Pinpoint the cell where the given text exists, returning its (x, y) midpoint coordinate. 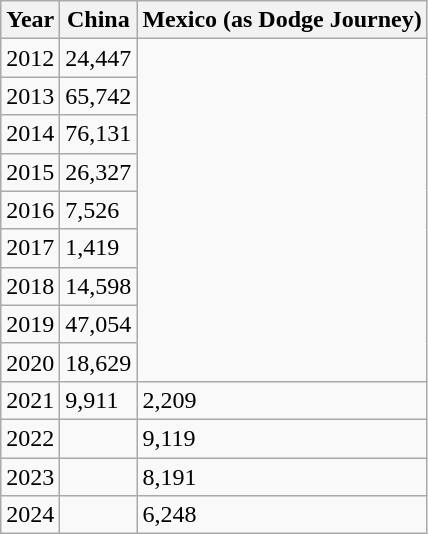
9,119 (282, 438)
2020 (30, 362)
6,248 (282, 515)
65,742 (98, 96)
2016 (30, 210)
14,598 (98, 286)
2012 (30, 58)
2014 (30, 134)
2017 (30, 248)
Year (30, 20)
2022 (30, 438)
2024 (30, 515)
9,911 (98, 400)
2021 (30, 400)
24,447 (98, 58)
26,327 (98, 172)
1,419 (98, 248)
2,209 (282, 400)
7,526 (98, 210)
2013 (30, 96)
76,131 (98, 134)
18,629 (98, 362)
China (98, 20)
2023 (30, 477)
Mexico (as Dodge Journey) (282, 20)
2018 (30, 286)
8,191 (282, 477)
2019 (30, 324)
47,054 (98, 324)
2015 (30, 172)
